Provide the [X, Y] coordinate of the cell's center where the given text is located.  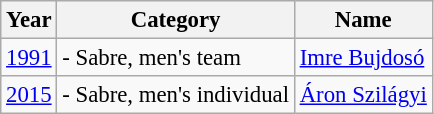
Category [176, 20]
Imre Bujdosó [363, 58]
- Sabre, men's team [176, 58]
Year [29, 20]
Áron Szilágyi [363, 95]
- Sabre, men's individual [176, 95]
1991 [29, 58]
Name [363, 20]
2015 [29, 95]
